Output the [X, Y] coordinate of the center of the cell containing the given text.  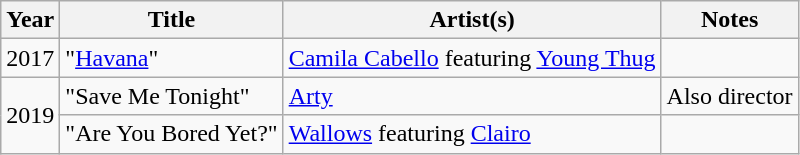
Arty [472, 96]
2019 [30, 115]
"Save Me Tonight" [172, 96]
Camila Cabello featuring Young Thug [472, 58]
"Havana" [172, 58]
Artist(s) [472, 20]
2017 [30, 58]
Also director [730, 96]
"Are You Bored Yet?" [172, 134]
Wallows featuring Clairo [472, 134]
Year [30, 20]
Notes [730, 20]
Title [172, 20]
